Identify which cell holds the provided text, then report its (x, y) central coordinate. 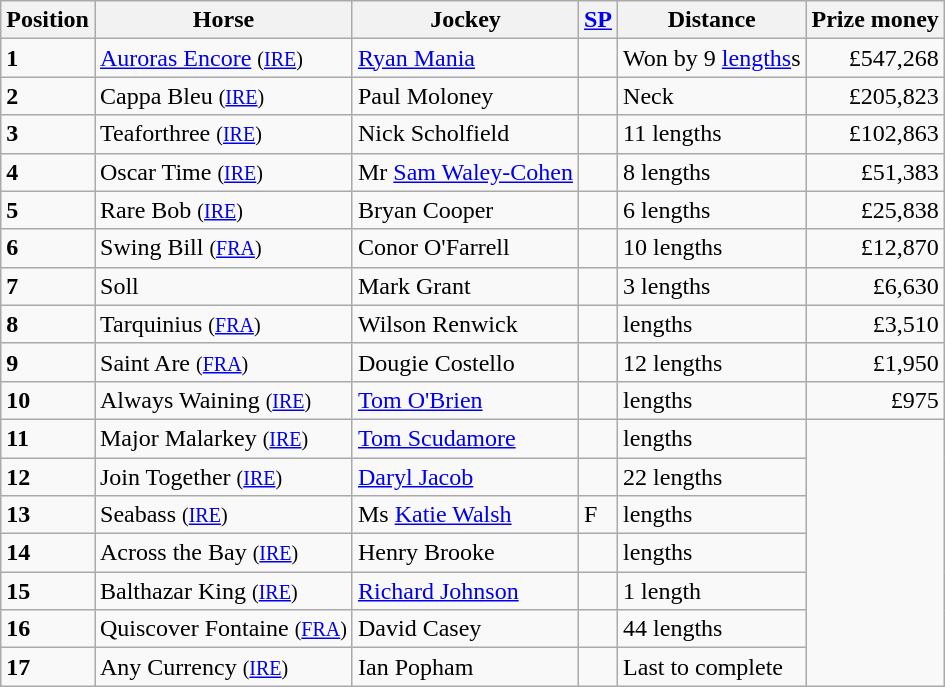
Neck (712, 96)
Balthazar King (IRE) (223, 591)
£1,950 (875, 362)
Join Together (IRE) (223, 477)
9 (48, 362)
6 (48, 248)
Position (48, 20)
11 lengths (712, 134)
14 (48, 553)
44 lengths (712, 629)
£12,870 (875, 248)
Ian Popham (465, 667)
Quiscover Fontaine (FRA) (223, 629)
SP (598, 20)
Mark Grant (465, 286)
22 lengths (712, 477)
Major Malarkey (IRE) (223, 438)
6 lengths (712, 210)
Oscar Time (IRE) (223, 172)
Jockey (465, 20)
Across the Bay (IRE) (223, 553)
Prize money (875, 20)
Henry Brooke (465, 553)
Last to complete (712, 667)
Swing Bill (FRA) (223, 248)
Conor O'Farrell (465, 248)
Paul Moloney (465, 96)
Tom Scudamore (465, 438)
Any Currency (IRE) (223, 667)
Tarquinius (FRA) (223, 324)
£102,863 (875, 134)
£975 (875, 400)
13 (48, 515)
Auroras Encore (IRE) (223, 58)
8 lengths (712, 172)
16 (48, 629)
Won by 9 lengthss (712, 58)
£205,823 (875, 96)
£3,510 (875, 324)
Seabass (IRE) (223, 515)
Nick Scholfield (465, 134)
12 (48, 477)
£25,838 (875, 210)
Ms Katie Walsh (465, 515)
Teaforthree (IRE) (223, 134)
Ryan Mania (465, 58)
David Casey (465, 629)
Rare Bob (IRE) (223, 210)
£6,630 (875, 286)
10 (48, 400)
£51,383 (875, 172)
4 (48, 172)
Saint Are (FRA) (223, 362)
2 (48, 96)
Dougie Costello (465, 362)
3 (48, 134)
5 (48, 210)
11 (48, 438)
Bryan Cooper (465, 210)
10 lengths (712, 248)
F (598, 515)
Cappa Bleu (IRE) (223, 96)
Tom O'Brien (465, 400)
Always Waining (IRE) (223, 400)
£547,268 (875, 58)
Horse (223, 20)
8 (48, 324)
Richard Johnson (465, 591)
Soll (223, 286)
15 (48, 591)
12 lengths (712, 362)
1 (48, 58)
Distance (712, 20)
7 (48, 286)
Daryl Jacob (465, 477)
Wilson Renwick (465, 324)
3 lengths (712, 286)
Mr Sam Waley-Cohen (465, 172)
1 length (712, 591)
17 (48, 667)
